Scan for the cell matching the given text and deliver its (x, y) coordinate at center. 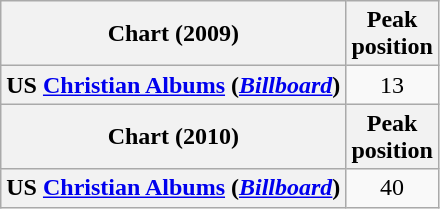
40 (392, 188)
Chart (2009) (174, 34)
13 (392, 85)
Chart (2010) (174, 136)
